Find where the given text appears and provide that cell's center as (X, Y) coordinate. 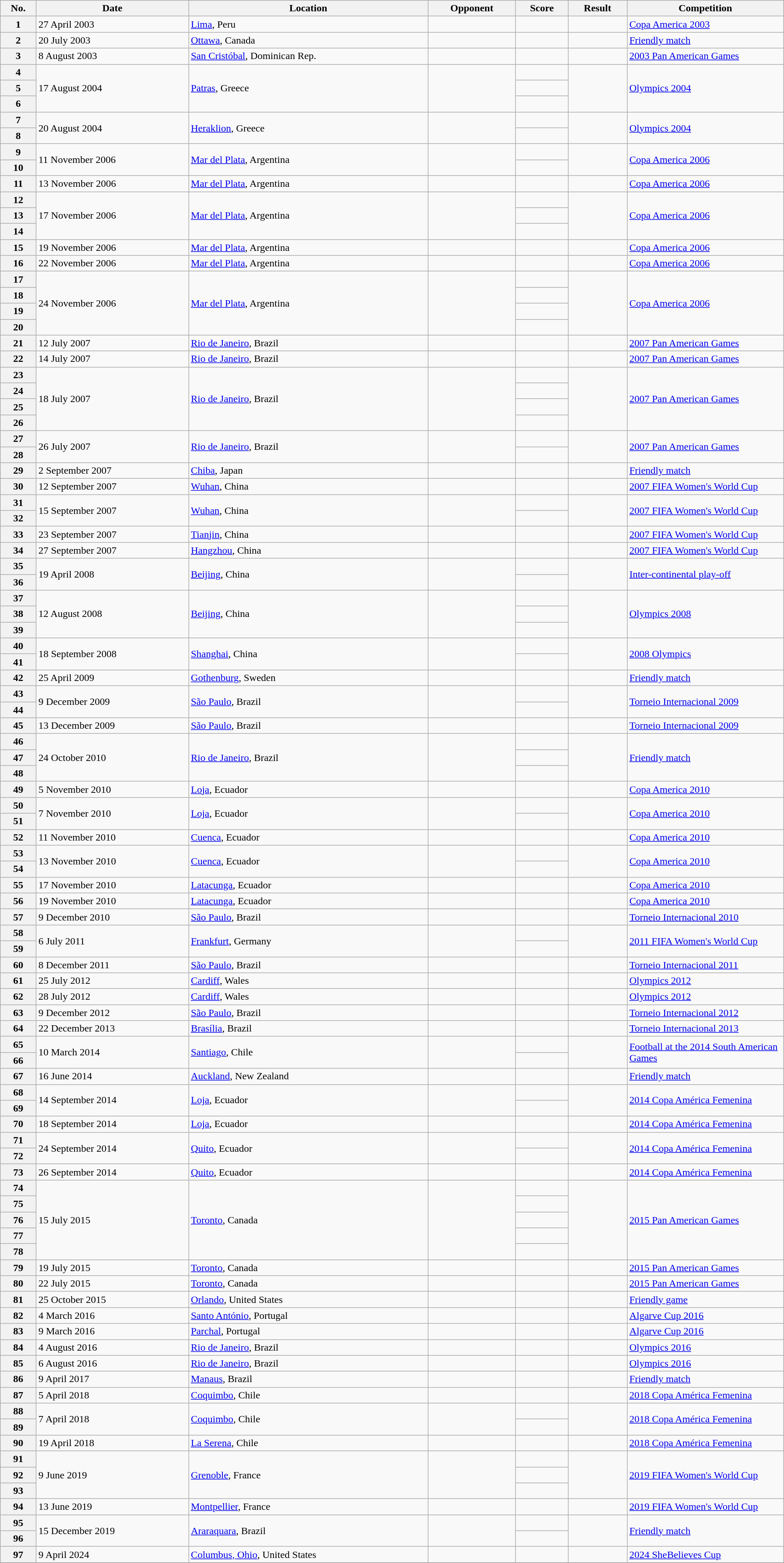
23 September 2007 (112, 534)
31 (18, 503)
Ottawa, Canada (308, 40)
Araraquara, Brazil (308, 1531)
4 (18, 72)
5 November 2010 (112, 789)
28 July 2012 (112, 997)
19 (18, 311)
27 September 2007 (112, 550)
Chiba, Japan (308, 471)
18 (18, 295)
18 July 2007 (112, 399)
29 (18, 471)
2 September 2007 (112, 471)
26 (18, 423)
83 (18, 1331)
12 August 2008 (112, 614)
9 December 2009 (112, 702)
17 (18, 279)
71 (18, 1140)
9 (18, 152)
Shanghai, China (308, 654)
San Cristóbal, Dominican Rep. (308, 56)
19 November 2010 (112, 901)
Santo António, Portugal (308, 1315)
69 (18, 1108)
5 (18, 88)
9 December 2012 (112, 1013)
27 (18, 438)
19 April 2018 (112, 1443)
54 (18, 869)
41 (18, 662)
Friendly game (705, 1300)
7 (18, 120)
Santiago, Chile (308, 1052)
Auckland, New Zealand (308, 1076)
87 (18, 1395)
Location (308, 8)
88 (18, 1411)
10 (18, 168)
89 (18, 1427)
Inter-continental play-off (705, 574)
23 (18, 375)
12 July 2007 (112, 343)
Columbus, Ohio, United States (308, 1555)
58 (18, 933)
76 (18, 1220)
20 July 2003 (112, 40)
24 September 2014 (112, 1148)
22 November 2006 (112, 263)
13 November 2006 (112, 183)
25 October 2015 (112, 1300)
2011 FIFA Women's World Cup (705, 941)
15 July 2015 (112, 1220)
55 (18, 885)
14 September 2014 (112, 1100)
63 (18, 1013)
79 (18, 1268)
62 (18, 997)
39 (18, 630)
74 (18, 1188)
84 (18, 1347)
19 April 2008 (112, 574)
6 (18, 104)
52 (18, 837)
15 December 2019 (112, 1531)
21 (18, 343)
25 July 2012 (112, 981)
4 March 2016 (112, 1315)
96 (18, 1539)
80 (18, 1284)
5 April 2018 (112, 1395)
2008 Olympics (705, 654)
13 (18, 216)
18 September 2008 (112, 654)
27 April 2003 (112, 24)
44 (18, 710)
53 (18, 853)
Grenoble, France (308, 1475)
15 September 2007 (112, 511)
8 August 2003 (112, 56)
Date (112, 8)
43 (18, 694)
68 (18, 1092)
24 October 2010 (112, 758)
6 July 2011 (112, 941)
10 March 2014 (112, 1052)
90 (18, 1443)
1 (18, 24)
2 (18, 40)
82 (18, 1315)
22 (18, 359)
Montpellier, France (308, 1507)
8 December 2011 (112, 965)
35 (18, 566)
85 (18, 1363)
17 November 2010 (112, 885)
75 (18, 1204)
Frankfurt, Germany (308, 941)
91 (18, 1459)
3 (18, 56)
24 November 2006 (112, 303)
Result (597, 8)
95 (18, 1523)
Heraklion, Greece (308, 128)
48 (18, 774)
14 July 2007 (112, 359)
Tianjin, China (308, 534)
66 (18, 1060)
32 (18, 518)
12 (18, 200)
Orlando, United States (308, 1300)
34 (18, 550)
11 November 2006 (112, 160)
Torneio Internacional 2010 (705, 917)
56 (18, 901)
Torneio Internacional 2012 (705, 1013)
61 (18, 981)
59 (18, 949)
81 (18, 1300)
24 (18, 391)
30 (18, 487)
16 (18, 263)
50 (18, 805)
40 (18, 646)
77 (18, 1236)
Patras, Greece (308, 88)
37 (18, 598)
47 (18, 758)
Opponent (472, 8)
17 November 2006 (112, 216)
20 (18, 327)
38 (18, 614)
11 November 2010 (112, 837)
7 November 2010 (112, 813)
Parchal, Portugal (308, 1331)
45 (18, 726)
Competition (705, 8)
65 (18, 1045)
Hangzhou, China (308, 550)
36 (18, 582)
19 July 2015 (112, 1268)
Football at the 2014 South American Games (705, 1052)
16 June 2014 (112, 1076)
Copa America 2003 (705, 24)
Score (542, 8)
26 September 2014 (112, 1172)
9 March 2016 (112, 1331)
25 (18, 407)
13 November 2010 (112, 861)
94 (18, 1507)
64 (18, 1029)
Manaus, Brazil (308, 1379)
4 August 2016 (112, 1347)
2024 SheBelieves Cup (705, 1555)
42 (18, 678)
78 (18, 1252)
49 (18, 789)
15 (18, 248)
Gothenburg, Sweden (308, 678)
92 (18, 1475)
9 December 2010 (112, 917)
Brasília, Brazil (308, 1029)
9 April 2024 (112, 1555)
70 (18, 1124)
Lima, Peru (308, 24)
93 (18, 1491)
Olympics 2008 (705, 614)
60 (18, 965)
72 (18, 1156)
19 November 2006 (112, 248)
11 (18, 183)
17 August 2004 (112, 88)
33 (18, 534)
7 April 2018 (112, 1419)
22 December 2013 (112, 1029)
57 (18, 917)
13 June 2019 (112, 1507)
Torneio Internacional 2011 (705, 965)
2003 Pan American Games (705, 56)
86 (18, 1379)
25 April 2009 (112, 678)
No. (18, 8)
28 (18, 454)
9 April 2017 (112, 1379)
9 June 2019 (112, 1475)
26 July 2007 (112, 446)
La Serena, Chile (308, 1443)
12 September 2007 (112, 487)
6 August 2016 (112, 1363)
67 (18, 1076)
46 (18, 742)
97 (18, 1555)
14 (18, 232)
22 July 2015 (112, 1284)
8 (18, 136)
20 August 2004 (112, 128)
13 December 2009 (112, 726)
73 (18, 1172)
51 (18, 821)
18 September 2014 (112, 1124)
Torneio Internacional 2013 (705, 1029)
